Provide the (X, Y) coordinate of the cell's center where the given text is located.  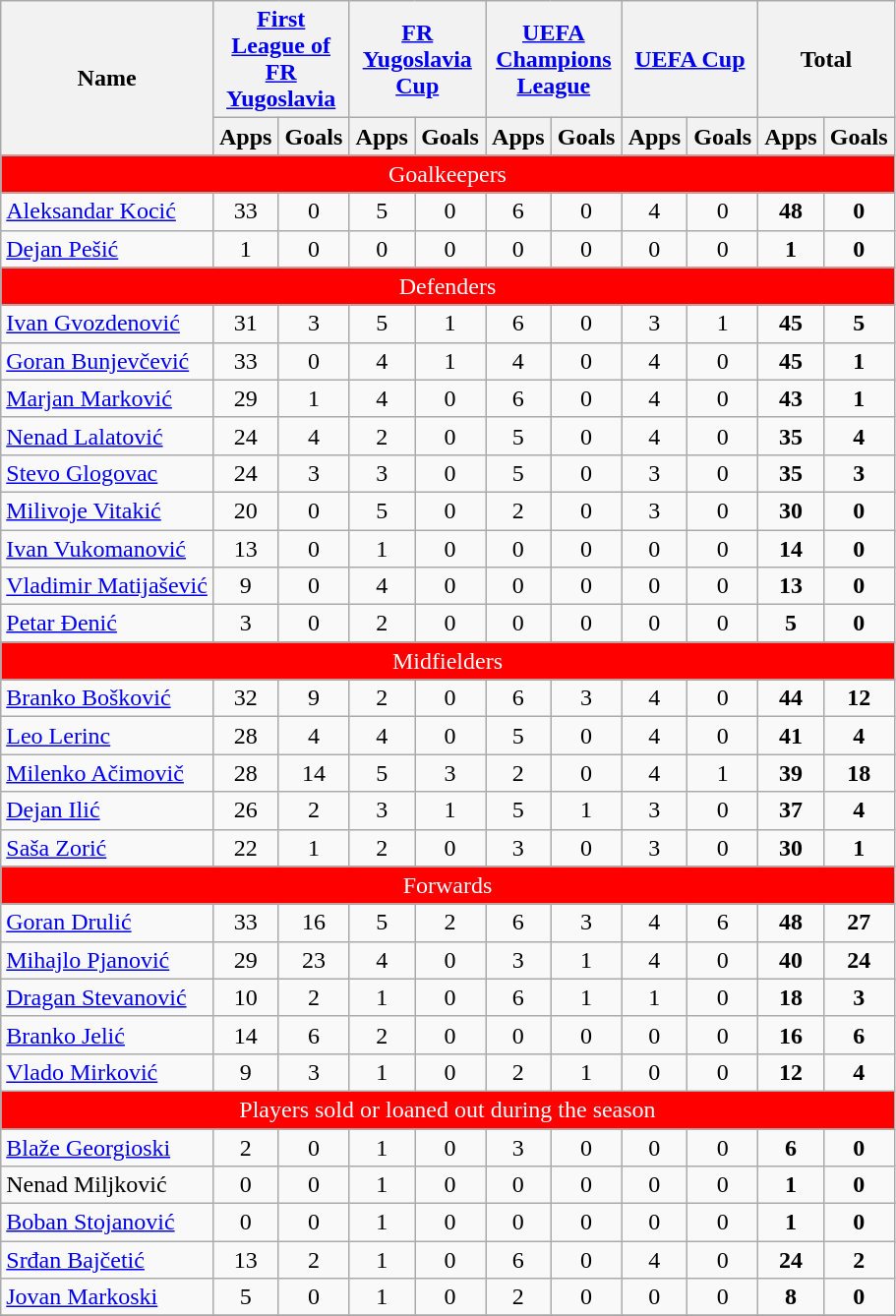
UEFA Champions League (555, 59)
Milivoje Vitakić (107, 510)
Dragan Stevanović (107, 997)
Aleksandar Kocić (107, 211)
41 (791, 736)
Boban Stojanović (107, 1223)
Jovan Markoski (107, 1297)
Nenad Miljković (107, 1185)
Nenad Lalatović (107, 436)
Midfielders (448, 661)
26 (246, 810)
Stevo Glogovac (107, 473)
Players sold or loaned out during the season (448, 1109)
27 (859, 923)
44 (791, 698)
40 (791, 960)
Vlado Mirković (107, 1072)
Name (107, 79)
Branko Jelić (107, 1035)
Goran Drulić (107, 923)
43 (791, 398)
Marjan Marković (107, 398)
23 (314, 960)
Leo Lerinc (107, 736)
Defenders (448, 286)
Blaže Georgioski (107, 1148)
32 (246, 698)
8 (791, 1297)
Dejan Ilić (107, 810)
Mihajlo Pjanović (107, 960)
Total (826, 59)
Goran Bunjevčević (107, 361)
Forwards (448, 885)
Saša Zorić (107, 848)
Milenko Ačimovič (107, 773)
10 (246, 997)
UEFA Cup (690, 59)
Vladimir Matijašević (107, 586)
Goalkeepers (448, 174)
39 (791, 773)
First League of FR Yugoslavia (281, 59)
FR Yugoslavia Cup (417, 59)
Petar Đenić (107, 624)
Branko Bošković (107, 698)
Ivan Gvozdenović (107, 324)
Dejan Pešić (107, 249)
37 (791, 810)
Srđan Bajčetić (107, 1260)
31 (246, 324)
Ivan Vukomanović (107, 548)
20 (246, 510)
22 (246, 848)
